Provide the (x, y) coordinate of the cell's center where the given text is located.  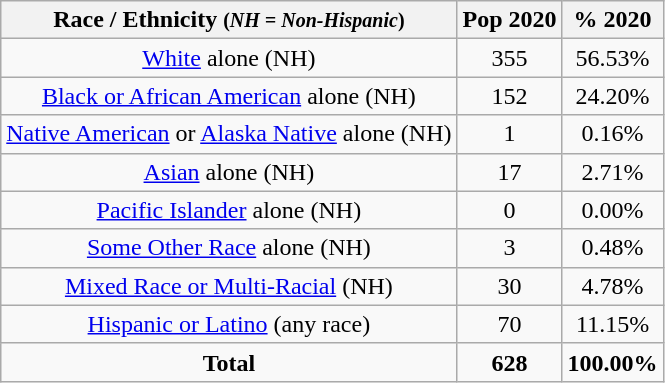
152 (510, 96)
Mixed Race or Multi-Racial (NH) (229, 286)
17 (510, 172)
0.16% (612, 134)
11.15% (612, 324)
3 (510, 248)
Asian alone (NH) (229, 172)
30 (510, 286)
70 (510, 324)
2.71% (612, 172)
Black or African American alone (NH) (229, 96)
4.78% (612, 286)
Pacific Islander alone (NH) (229, 210)
100.00% (612, 362)
Total (229, 362)
Some Other Race alone (NH) (229, 248)
0 (510, 210)
56.53% (612, 58)
24.20% (612, 96)
Hispanic or Latino (any race) (229, 324)
628 (510, 362)
0.00% (612, 210)
1 (510, 134)
355 (510, 58)
White alone (NH) (229, 58)
0.48% (612, 248)
Race / Ethnicity (NH = Non-Hispanic) (229, 20)
% 2020 (612, 20)
Native American or Alaska Native alone (NH) (229, 134)
Pop 2020 (510, 20)
